Capture the cell that displays the provided text and extract its (x, y) central coordinate. 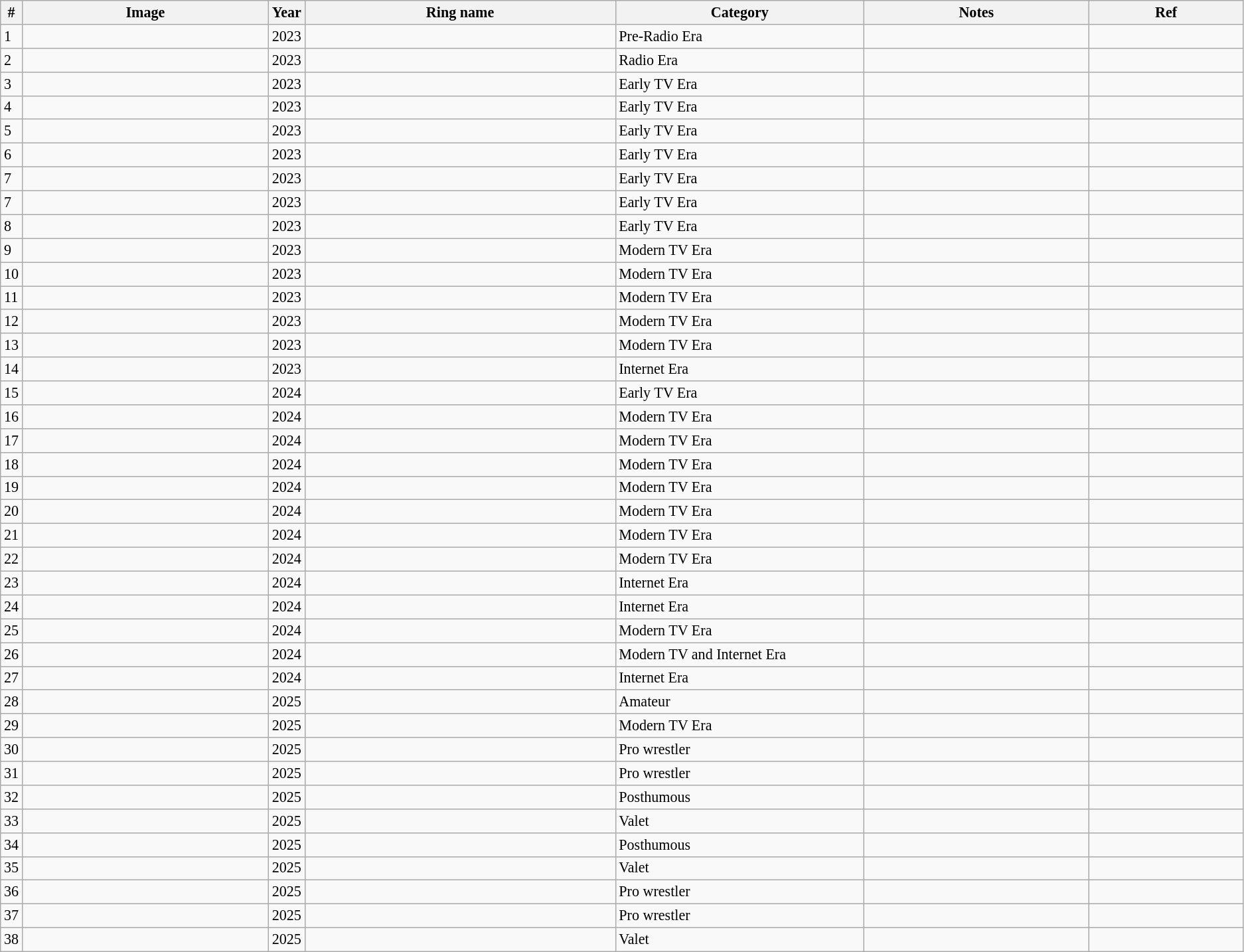
11 (11, 297)
13 (11, 345)
Amateur (739, 702)
23 (11, 583)
28 (11, 702)
2 (11, 60)
Notes (976, 12)
36 (11, 892)
Image (145, 12)
9 (11, 250)
25 (11, 631)
5 (11, 131)
4 (11, 108)
1 (11, 36)
32 (11, 797)
Ring name (460, 12)
15 (11, 392)
Pre-Radio Era (739, 36)
6 (11, 155)
22 (11, 559)
8 (11, 226)
Modern TV and Internet Era (739, 654)
20 (11, 512)
Category (739, 12)
Radio Era (739, 60)
34 (11, 844)
29 (11, 726)
3 (11, 84)
27 (11, 678)
35 (11, 868)
Ref (1166, 12)
26 (11, 654)
16 (11, 416)
31 (11, 773)
19 (11, 488)
Year (287, 12)
33 (11, 821)
18 (11, 464)
14 (11, 369)
37 (11, 915)
38 (11, 939)
21 (11, 535)
10 (11, 274)
30 (11, 750)
12 (11, 321)
# (11, 12)
17 (11, 440)
24 (11, 607)
